Locate the cell with the specified text and output its (x, y) center coordinate. 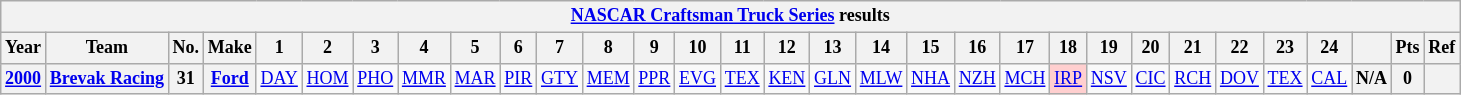
MLW (880, 78)
DAY (279, 78)
DOV (1240, 78)
RCH (1193, 78)
2000 (24, 78)
21 (1193, 48)
NSV (1108, 78)
EVG (698, 78)
No. (186, 48)
MAR (475, 78)
Pts (1408, 48)
13 (833, 48)
18 (1068, 48)
NZH (977, 78)
1 (279, 48)
9 (654, 48)
PIR (518, 78)
NHA (931, 78)
Team (106, 48)
14 (880, 48)
Brevak Racing (106, 78)
19 (1108, 48)
MCH (1025, 78)
15 (931, 48)
CIC (1150, 78)
Ref (1442, 48)
17 (1025, 48)
16 (977, 48)
24 (1330, 48)
GLN (833, 78)
3 (376, 48)
PHO (376, 78)
GTY (560, 78)
0 (1408, 78)
Year (24, 48)
12 (787, 48)
MMR (424, 78)
23 (1285, 48)
IRP (1068, 78)
31 (186, 78)
HOM (328, 78)
22 (1240, 48)
20 (1150, 48)
6 (518, 48)
N/A (1372, 78)
CAL (1330, 78)
10 (698, 48)
4 (424, 48)
NASCAR Craftsman Truck Series results (730, 16)
2 (328, 48)
11 (742, 48)
MEM (608, 78)
Make (230, 48)
5 (475, 48)
7 (560, 48)
8 (608, 48)
PPR (654, 78)
KEN (787, 78)
Ford (230, 78)
